Find where the given text appears and provide that cell's center as [X, Y] coordinate. 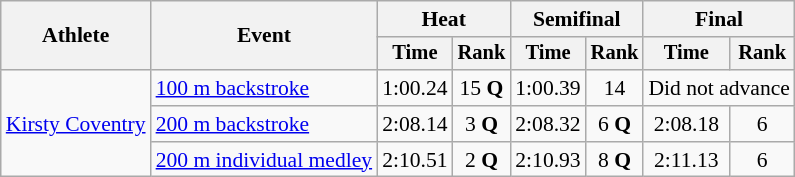
1:00.24 [414, 88]
1:00.39 [548, 88]
Heat [444, 19]
Did not advance [719, 88]
15 Q [482, 88]
2:08.14 [414, 124]
Event [264, 36]
Kirsty Coventry [76, 124]
Semifinal [576, 19]
Athlete [76, 36]
100 m backstroke [264, 88]
200 m backstroke [264, 124]
6 [762, 124]
2:08.18 [686, 124]
3 Q [482, 124]
6 Q [615, 124]
Final [719, 19]
14 [615, 88]
2:08.32 [548, 124]
